Find where the given text appears and provide that cell's center as [x, y] coordinate. 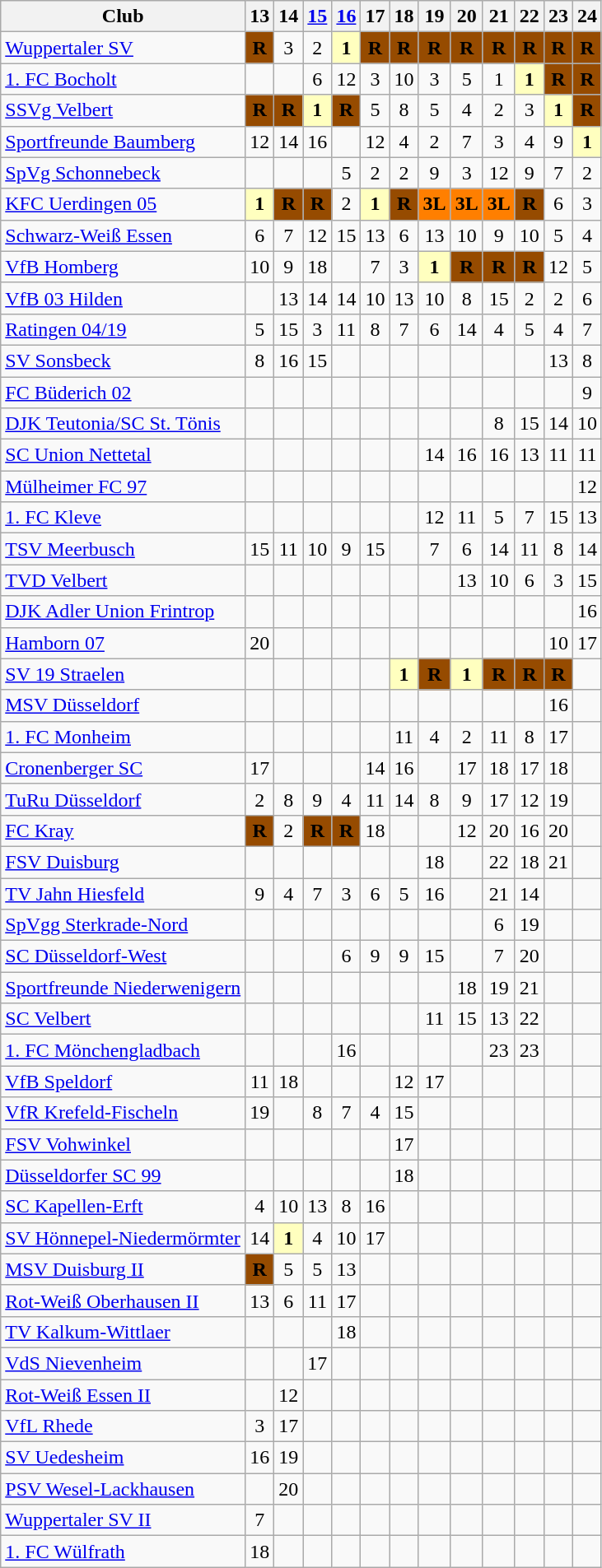
Sportfreunde Baumberg [124, 142]
1. FC Bocholt [124, 79]
SC Union Nettetal [124, 455]
SV Uedesheim [124, 1458]
VdS Nievenheim [124, 1363]
TuRu Düsseldorf [124, 799]
Club [124, 16]
DJK Adler Union Frintrop [124, 612]
VfL Rhede [124, 1426]
Wuppertaler SV II [124, 1520]
Hamborn 07 [124, 643]
FC Kray [124, 831]
1. FC Monheim [124, 737]
VfB Speldorf [124, 1082]
Schwarz-Weiß Essen [124, 235]
1. FC Kleve [124, 518]
24 [586, 16]
SSVg Velbert [124, 110]
1. FC Mönchengladbach [124, 1050]
FSV Duisburg [124, 862]
Wuppertaler SV [124, 48]
VfB 03 Hilden [124, 298]
SV Sonsbeck [124, 361]
FSV Vohwinkel [124, 1144]
SC Velbert [124, 1019]
TSV Meerbusch [124, 549]
SV Hönnepel-Niedermörmter [124, 1238]
MSV Duisburg II [124, 1269]
1. FC Wülfrath [124, 1552]
Ratingen 04/19 [124, 329]
Düsseldorfer SC 99 [124, 1175]
SV 19 Straelen [124, 674]
Rot-Weiß Oberhausen II [124, 1300]
PSV Wesel-Lackhausen [124, 1489]
TV Kalkum-Wittlaer [124, 1332]
TV Jahn Hiesfeld [124, 893]
TVD Velbert [124, 580]
KFC Uerdingen 05 [124, 204]
Mülheimer FC 97 [124, 486]
SpVg Schonnebeck [124, 173]
SC Kapellen-Erft [124, 1207]
FC Büderich 02 [124, 393]
MSV Düsseldorf [124, 705]
SpVgg Sterkrade-Nord [124, 925]
DJK Teutonia/SC St. Tönis [124, 424]
VfR Krefeld-Fischeln [124, 1113]
Sportfreunde Niederwenigern [124, 988]
SC Düsseldorf-West [124, 956]
VfB Homberg [124, 267]
Cronenberger SC [124, 768]
Rot-Weiß Essen II [124, 1395]
